Locate the cell with the specified text and output its [X, Y] center coordinate. 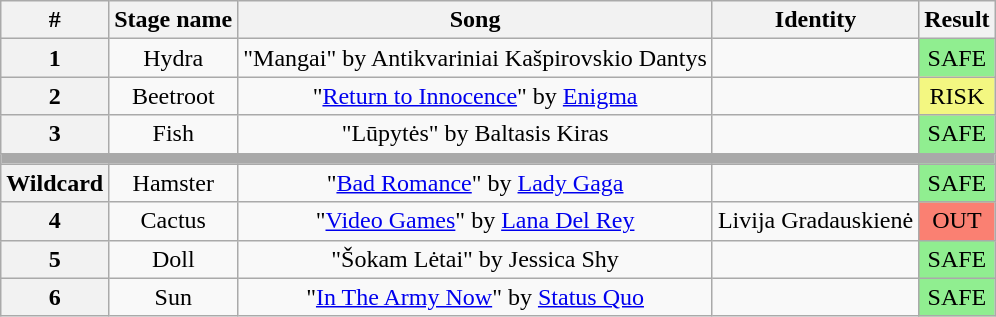
"Lūpytės" by Baltasis Kiras [476, 134]
1 [55, 58]
"Return to Innocence" by Enigma [476, 96]
"Video Games" by Lana Del Rey [476, 221]
Stage name [174, 20]
3 [55, 134]
4 [55, 221]
Livija Gradauskienė [815, 221]
5 [55, 259]
RISK [957, 96]
Wildcard [55, 183]
Hydra [174, 58]
Fish [174, 134]
"Šokam Lėtai" by Jessica Shy [476, 259]
OUT [957, 221]
"In The Army Now" by Status Quo [476, 297]
Doll [174, 259]
Song [476, 20]
"Mangai" by Antikvariniai Kašpirovskio Dantys [476, 58]
Cactus [174, 221]
Beetroot [174, 96]
Sun [174, 297]
"Bad Romance" by Lady Gaga [476, 183]
2 [55, 96]
Identity [815, 20]
Result [957, 20]
6 [55, 297]
# [55, 20]
Hamster [174, 183]
